Search for the cell housing the specified text and yield its (X, Y) center coordinate. 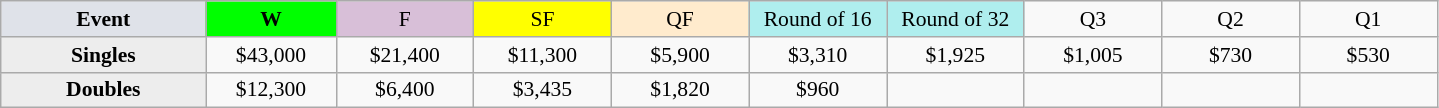
$12,300 (271, 90)
F (405, 19)
Round of 16 (818, 19)
W (271, 19)
$6,400 (405, 90)
Round of 32 (955, 19)
Event (104, 19)
$1,005 (1093, 55)
Q2 (1231, 19)
$5,900 (680, 55)
Q3 (1093, 19)
Q1 (1368, 19)
$530 (1368, 55)
$960 (818, 90)
$730 (1231, 55)
$1,925 (955, 55)
Doubles (104, 90)
Singles (104, 55)
$21,400 (405, 55)
$43,000 (271, 55)
QF (680, 19)
SF (543, 19)
$3,435 (543, 90)
$11,300 (543, 55)
$3,310 (818, 55)
$1,820 (680, 90)
